Output the [x, y] coordinate of the center of the cell containing the given text.  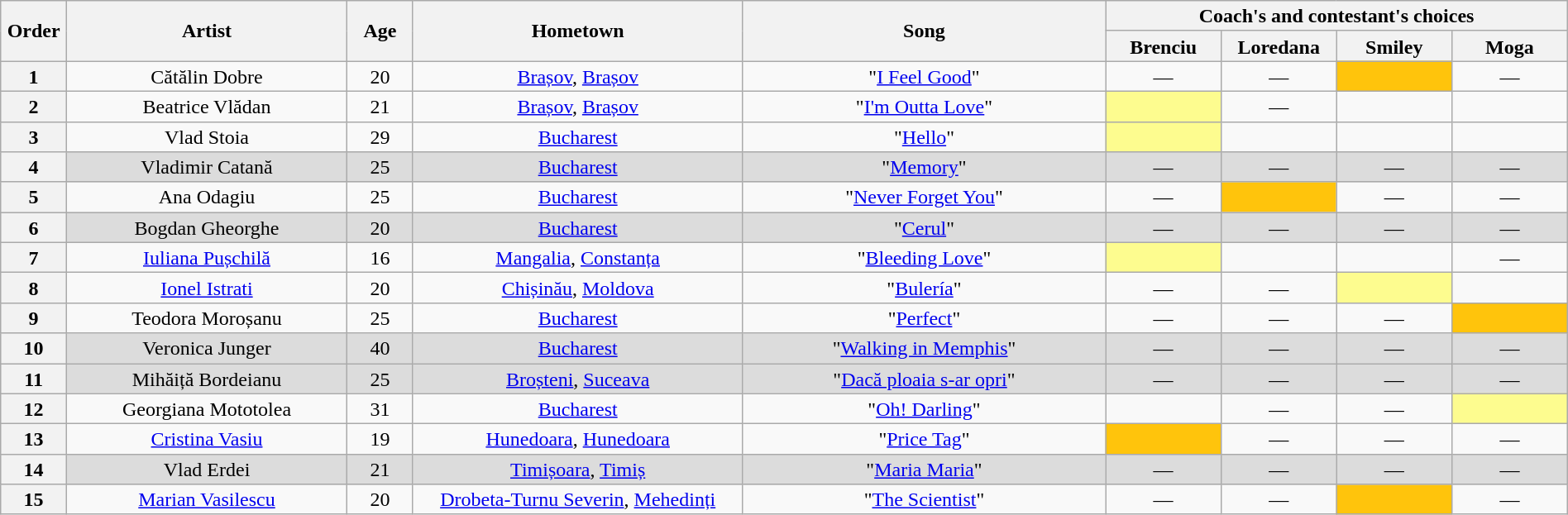
19 [380, 440]
"Never Forget You" [925, 197]
Cătălin Dobre [207, 76]
Hunedoara, Hunedoara [577, 440]
"Bulería" [925, 288]
31 [380, 408]
11 [34, 379]
5 [34, 197]
Hometown [577, 31]
Brenciu [1164, 46]
Broșteni, Suceava [577, 379]
2 [34, 106]
29 [380, 137]
Ana Odagiu [207, 197]
Veronica Junger [207, 349]
"Hello" [925, 137]
"Maria Maria" [925, 470]
4 [34, 167]
"Dacă ploaia s-ar opri" [925, 379]
Vlad Erdei [207, 470]
Drobeta-Turnu Severin, Mehedinți [577, 499]
40 [380, 349]
Cristina Vasiu [207, 440]
Coach's and contestant's choices [1336, 17]
"The Scientist" [925, 499]
3 [34, 137]
6 [34, 228]
"Bleeding Love" [925, 258]
"Price Tag" [925, 440]
Mihăiță Bordeianu [207, 379]
9 [34, 317]
8 [34, 288]
Chișinău, Moldova [577, 288]
12 [34, 408]
Vlad Stoia [207, 137]
"I'm Outta Love" [925, 106]
"Memory" [925, 167]
"Walking in Memphis" [925, 349]
10 [34, 349]
Order [34, 31]
Teodora Moroșanu [207, 317]
Artist [207, 31]
Bogdan Gheorghe [207, 228]
13 [34, 440]
Timișoara, Timiș [577, 470]
Marian Vasilescu [207, 499]
Ionel Istrati [207, 288]
"I Feel Good" [925, 76]
Georgiana Mototolea [207, 408]
Moga [1510, 46]
Age [380, 31]
"Oh! Darling" [925, 408]
"Perfect" [925, 317]
Loredana [1279, 46]
15 [34, 499]
Vladimir Catană [207, 167]
Iuliana Pușchilă [207, 258]
Smiley [1394, 46]
Mangalia, Constanța [577, 258]
Song [925, 31]
14 [34, 470]
"Cerul" [925, 228]
7 [34, 258]
16 [380, 258]
1 [34, 76]
Beatrice Vlădan [207, 106]
